Return the [X, Y] coordinate for the center point of the cell that contains the specified text.  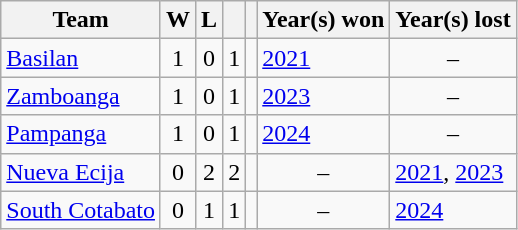
2023 [324, 96]
Pampanga [81, 134]
2021 [324, 58]
W [178, 20]
Team [81, 20]
Basilan [81, 58]
Zamboanga [81, 96]
Year(s) lost [453, 20]
2021, 2023 [453, 172]
South Cotabato [81, 210]
Year(s) won [324, 20]
Nueva Ecija [81, 172]
L [210, 20]
